Identify which cell holds the provided text, then report its (X, Y) central coordinate. 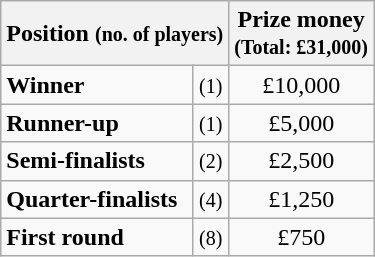
Position (no. of players) (115, 34)
(8) (211, 237)
£750 (302, 237)
£10,000 (302, 85)
Semi-finalists (97, 161)
(2) (211, 161)
First round (97, 237)
£5,000 (302, 123)
(4) (211, 199)
£2,500 (302, 161)
Winner (97, 85)
Prize money(Total: £31,000) (302, 34)
Quarter-finalists (97, 199)
Runner-up (97, 123)
£1,250 (302, 199)
